Extract the (X, Y) coordinate from the center of the cell holding the provided text.  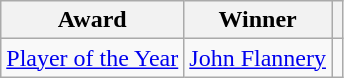
Award (92, 20)
Winner (258, 20)
Player of the Year (92, 58)
John Flannery (258, 58)
